Output the [X, Y] coordinate of the center of the cell containing the given text.  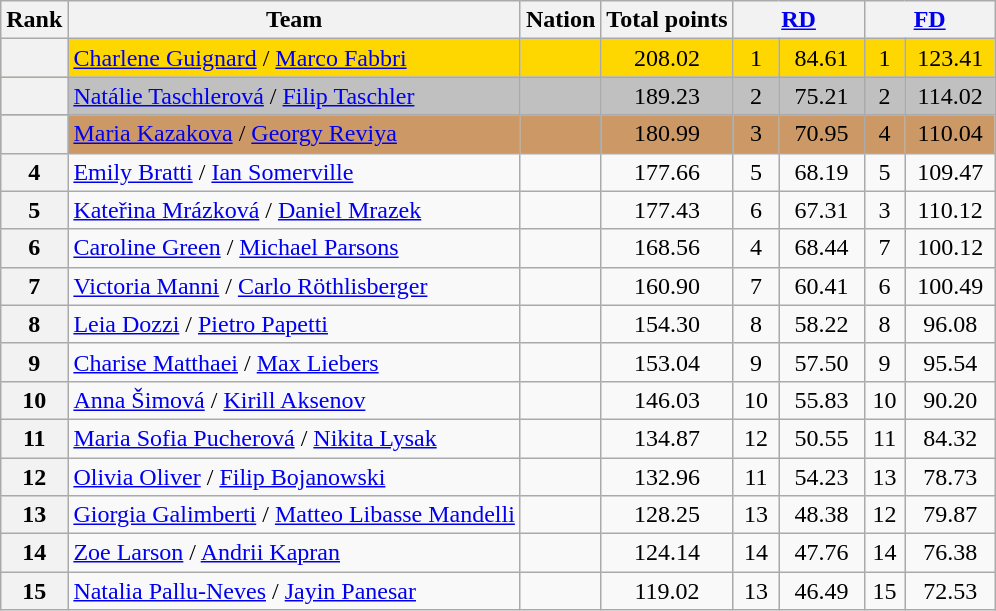
90.20 [950, 400]
96.08 [950, 324]
Natalia Pallu-Neves / Jayin Panesar [294, 591]
110.12 [950, 210]
Nation [560, 20]
Maria Kazakova / Georgy Reviya [294, 134]
84.32 [950, 438]
79.87 [950, 515]
67.31 [822, 210]
75.21 [822, 96]
180.99 [667, 134]
68.19 [822, 172]
48.38 [822, 515]
Natálie Taschlerová / Filip Taschler [294, 96]
100.12 [950, 248]
46.49 [822, 591]
177.43 [667, 210]
95.54 [950, 362]
Emily Bratti / Ian Somerville [294, 172]
70.95 [822, 134]
146.03 [667, 400]
177.66 [667, 172]
Anna Šimová / Kirill Aksenov [294, 400]
Rank [34, 20]
FD [930, 20]
Total points [667, 20]
134.87 [667, 438]
208.02 [667, 58]
153.04 [667, 362]
76.38 [950, 553]
110.04 [950, 134]
128.25 [667, 515]
168.56 [667, 248]
Maria Sofia Pucherová / Nikita Lysak [294, 438]
Charlene Guignard / Marco Fabbri [294, 58]
84.61 [822, 58]
Charise Matthaei / Max Liebers [294, 362]
78.73 [950, 477]
68.44 [822, 248]
109.47 [950, 172]
50.55 [822, 438]
Leia Dozzi / Pietro Papetti [294, 324]
58.22 [822, 324]
160.90 [667, 286]
119.02 [667, 591]
124.14 [667, 553]
Caroline Green / Michael Parsons [294, 248]
132.96 [667, 477]
123.41 [950, 58]
154.30 [667, 324]
100.49 [950, 286]
Team [294, 20]
57.50 [822, 362]
72.53 [950, 591]
54.23 [822, 477]
Kateřina Mrázková / Daniel Mrazek [294, 210]
114.02 [950, 96]
Olivia Oliver / Filip Bojanowski [294, 477]
Giorgia Galimberti / Matteo Libasse Mandelli [294, 515]
Zoe Larson / Andrii Kapran [294, 553]
47.76 [822, 553]
Victoria Manni / Carlo Röthlisberger [294, 286]
60.41 [822, 286]
RD [798, 20]
55.83 [822, 400]
189.23 [667, 96]
